Identify which cell holds the provided text, then report its [x, y] central coordinate. 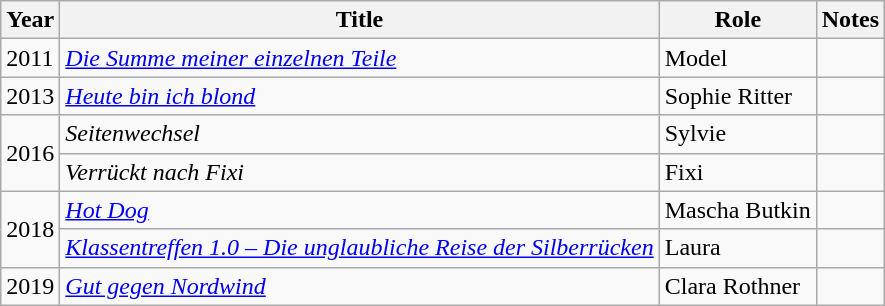
Laura [738, 248]
Clara Rothner [738, 286]
2011 [30, 58]
Seitenwechsel [360, 134]
Sylvie [738, 134]
Die Summe meiner einzelnen Teile [360, 58]
Mascha Butkin [738, 210]
2013 [30, 96]
2016 [30, 153]
Verrückt nach Fixi [360, 172]
Model [738, 58]
Hot Dog [360, 210]
Title [360, 20]
Fixi [738, 172]
Klassentreffen 1.0 – Die unglaubliche Reise der Silberrücken [360, 248]
Role [738, 20]
Sophie Ritter [738, 96]
2018 [30, 229]
Notes [850, 20]
Heute bin ich blond [360, 96]
2019 [30, 286]
Year [30, 20]
Gut gegen Nordwind [360, 286]
